Output the (X, Y) coordinate of the center of the cell containing the given text.  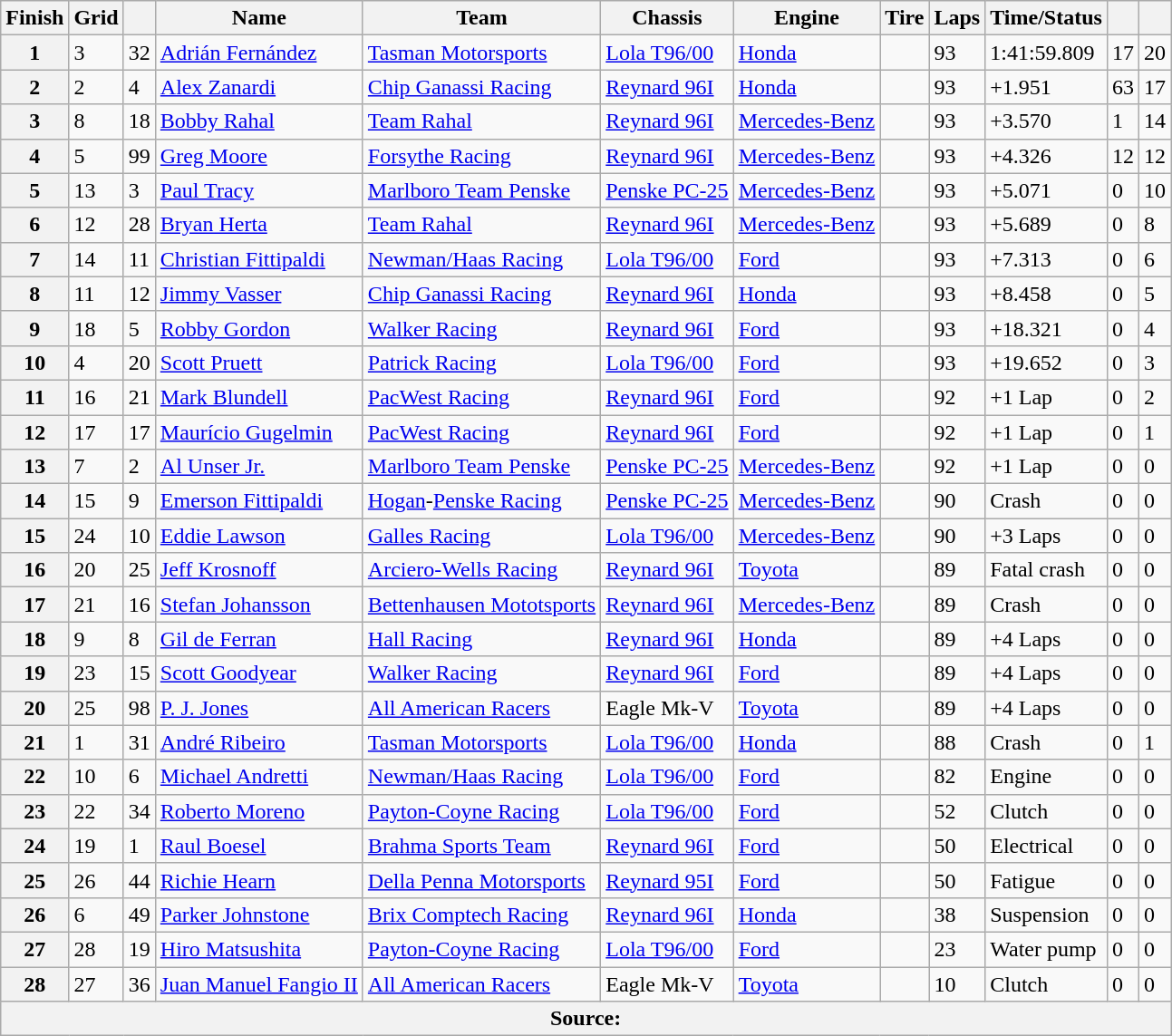
Parker Johnstone (259, 915)
Reynard 95I (667, 880)
Brix Comptech Racing (481, 915)
1:41:59.809 (1046, 53)
32 (140, 53)
99 (140, 156)
Jimmy Vasser (259, 294)
+5.071 (1046, 190)
49 (140, 915)
Name (259, 18)
Laps (957, 18)
André Ribeiro (259, 742)
Electrical (1046, 846)
38 (957, 915)
Jeff Krosnoff (259, 570)
Finish (34, 18)
34 (140, 811)
Bettenhausen Mototsports (481, 605)
Christian Fittipaldi (259, 259)
Scott Goodyear (259, 673)
Source: (586, 1019)
Bryan Herta (259, 225)
Adrián Fernández (259, 53)
Chassis (667, 18)
Stefan Johansson (259, 605)
Fatal crash (1046, 570)
+3.570 (1046, 121)
Hall Racing (481, 639)
Roberto Moreno (259, 811)
+1.951 (1046, 87)
98 (140, 708)
Al Unser Jr. (259, 467)
Alex Zanardi (259, 87)
Water pump (1046, 949)
Suspension (1046, 915)
Paul Tracy (259, 190)
Della Penna Motorsports (481, 880)
52 (957, 811)
Scott Pruett (259, 363)
+19.652 (1046, 363)
Tire (905, 18)
Greg Moore (259, 156)
Grid (96, 18)
Gil de Ferran (259, 639)
Richie Hearn (259, 880)
88 (957, 742)
44 (140, 880)
+5.689 (1046, 225)
Juan Manuel Fangio II (259, 983)
+4.326 (1046, 156)
+7.313 (1046, 259)
Robby Gordon (259, 328)
63 (1122, 87)
Galles Racing (481, 536)
Mark Blundell (259, 397)
+3 Laps (1046, 536)
Brahma Sports Team (481, 846)
Fatigue (1046, 880)
Eddie Lawson (259, 536)
Team (481, 18)
P. J. Jones (259, 708)
Raul Boesel (259, 846)
Hiro Matsushita (259, 949)
Emerson Fittipaldi (259, 501)
Arciero-Wells Racing (481, 570)
+18.321 (1046, 328)
82 (957, 777)
Forsythe Racing (481, 156)
Time/Status (1046, 18)
+8.458 (1046, 294)
Patrick Racing (481, 363)
Hogan-Penske Racing (481, 501)
36 (140, 983)
Michael Andretti (259, 777)
31 (140, 742)
Bobby Rahal (259, 121)
Maurício Gugelmin (259, 432)
